Detect which cell encompasses the target text, then output its (x, y) center coordinate. 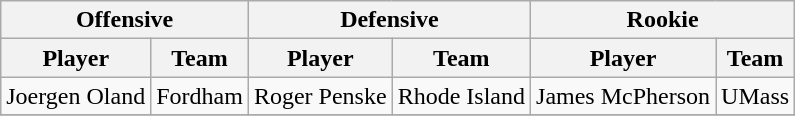
Roger Penske (320, 96)
Offensive (125, 20)
Fordham (200, 96)
Defensive (389, 20)
Joergen Oland (76, 96)
James McPherson (624, 96)
Rookie (663, 20)
UMass (756, 96)
Rhode Island (461, 96)
